Provide the [X, Y] coordinate of the cell's center where the given text is located.  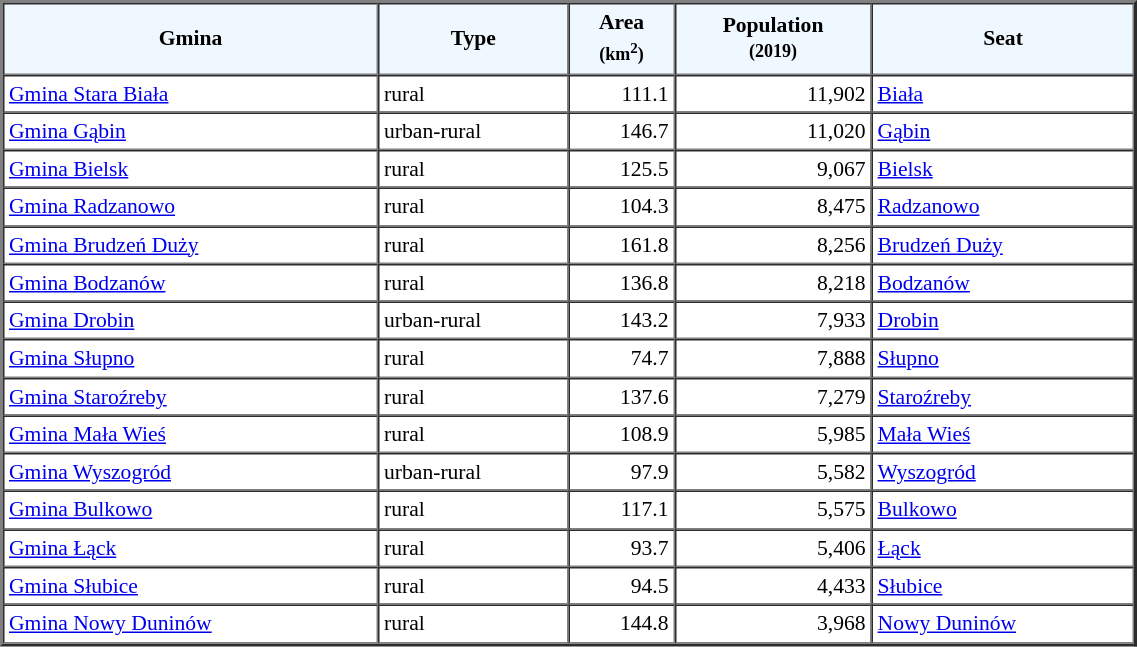
7,279 [774, 396]
Seat [1004, 38]
125.5 [622, 169]
8,475 [774, 207]
4,433 [774, 586]
97.9 [622, 472]
Słupno [1004, 359]
7,888 [774, 359]
Gmina Staroźreby [190, 396]
Wyszogród [1004, 472]
8,218 [774, 283]
8,256 [774, 245]
Gąbin [1004, 131]
Gmina Bodzanów [190, 283]
Nowy Duninów [1004, 624]
Gmina Słupno [190, 359]
Population(2019) [774, 38]
Gmina Stara Biała [190, 93]
Gmina Bielsk [190, 169]
Drobin [1004, 321]
Gmina Wyszogród [190, 472]
143.2 [622, 321]
9,067 [774, 169]
Gmina Mała Wieś [190, 434]
Gmina Słubice [190, 586]
108.9 [622, 434]
11,902 [774, 93]
137.6 [622, 396]
Biała [1004, 93]
94.5 [622, 586]
Łąck [1004, 548]
Mała Wieś [1004, 434]
161.8 [622, 245]
11,020 [774, 131]
Gmina [190, 38]
Gmina Łąck [190, 548]
Staroźreby [1004, 396]
Brudzeń Duży [1004, 245]
Area(km2) [622, 38]
7,933 [774, 321]
5,985 [774, 434]
Słubice [1004, 586]
104.3 [622, 207]
Gmina Drobin [190, 321]
136.8 [622, 283]
Gmina Brudzeń Duży [190, 245]
5,575 [774, 510]
144.8 [622, 624]
Type [474, 38]
117.1 [622, 510]
Gmina Bulkowo [190, 510]
74.7 [622, 359]
Bulkowo [1004, 510]
111.1 [622, 93]
Bielsk [1004, 169]
Radzanowo [1004, 207]
146.7 [622, 131]
3,968 [774, 624]
5,582 [774, 472]
93.7 [622, 548]
Gmina Gąbin [190, 131]
Gmina Nowy Duninów [190, 624]
Bodzanów [1004, 283]
5,406 [774, 548]
Gmina Radzanowo [190, 207]
